Determine the (X, Y) coordinate at the center of the cell enclosing the given text.  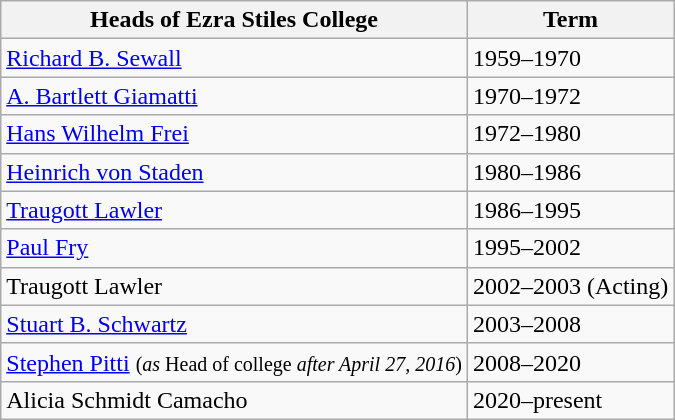
Heinrich von Staden (234, 172)
Term (570, 20)
1986–1995 (570, 210)
2002–2003 (Acting) (570, 286)
Stephen Pitti (as Head of college after April 27, 2016) (234, 362)
Hans Wilhelm Frei (234, 134)
2020–present (570, 400)
1959–1970 (570, 58)
1972–1980 (570, 134)
Richard B. Sewall (234, 58)
1995–2002 (570, 248)
2003–2008 (570, 324)
A. Bartlett Giamatti (234, 96)
Alicia Schmidt Camacho (234, 400)
1970–1972 (570, 96)
2008–2020 (570, 362)
Stuart B. Schwartz (234, 324)
Paul Fry (234, 248)
1980–1986 (570, 172)
Heads of Ezra Stiles College (234, 20)
